From the cell containing the given text, extract its center point as [X, Y] coordinate. 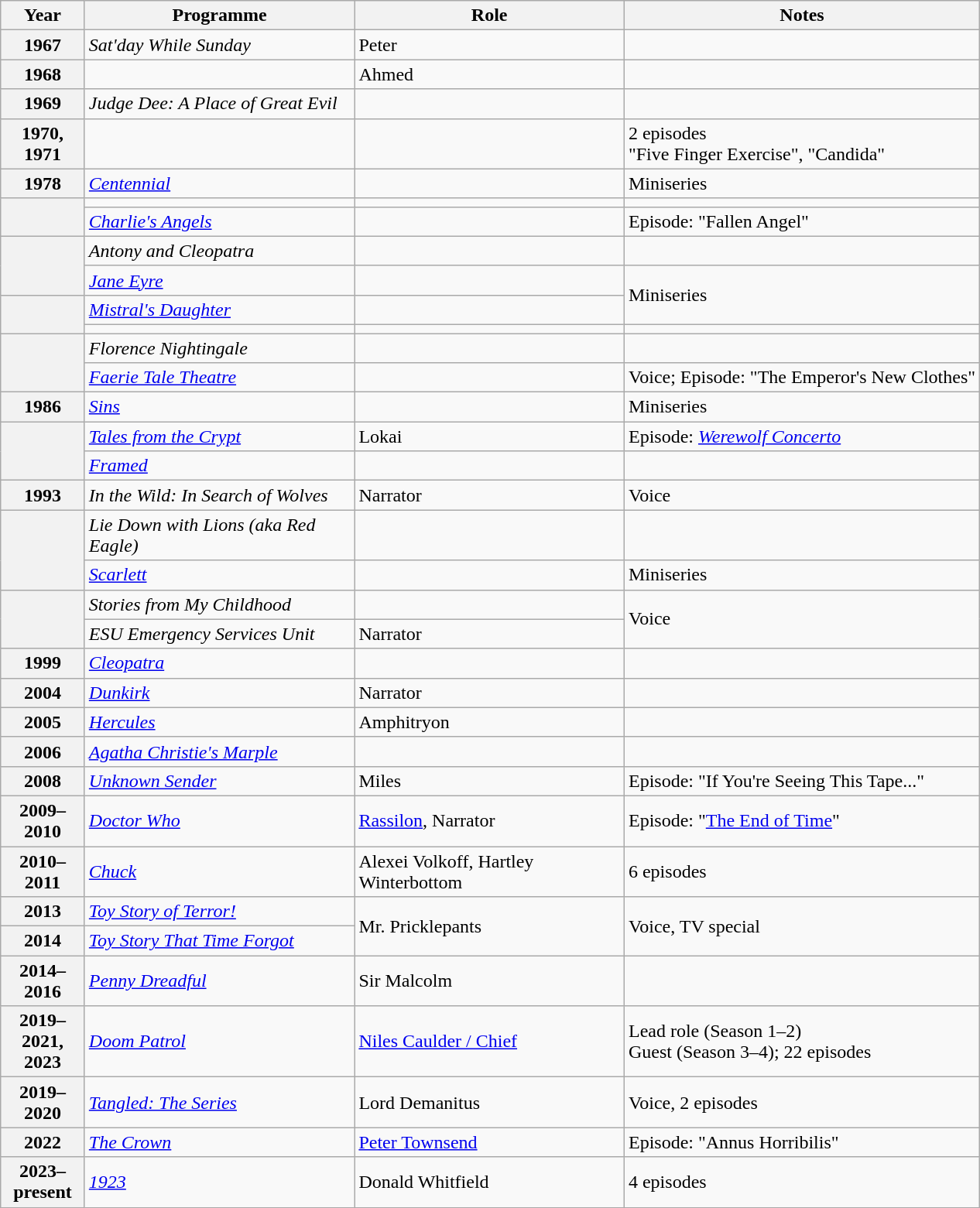
2013 [43, 912]
Voice, 2 episodes [802, 1102]
Lead role (Season 1–2)Guest (Season 3–4); 22 episodes [802, 1042]
Rassilon, Narrator [489, 820]
Sins [220, 407]
2019–2021, 2023 [43, 1042]
1999 [43, 663]
Doom Patrol [220, 1042]
2004 [43, 693]
In the Wild: In Search of Wolves [220, 495]
2006 [43, 751]
Agatha Christie's Marple [220, 751]
Episode: "The End of Time" [802, 820]
Amphitryon [489, 722]
Judge Dee: A Place of Great Evil [220, 104]
1968 [43, 74]
Faerie Tale Theatre [220, 378]
1969 [43, 104]
Doctor Who [220, 820]
ESU Emergency Services Unit [220, 634]
Chuck [220, 871]
Peter Townsend [489, 1142]
Mr. Pricklepants [489, 926]
Lokai [489, 436]
4 episodes [802, 1182]
2023–present [43, 1182]
1967 [43, 45]
Sat'day While Sunday [220, 45]
Episode: "Fallen Angel" [802, 221]
1970, 1971 [43, 144]
Episode: "If You're Seeing This Tape..." [802, 781]
1993 [43, 495]
Scarlett [220, 575]
Cleopatra [220, 663]
Donald Whitfield [489, 1182]
1923 [220, 1182]
2010–2011 [43, 871]
2019–2020 [43, 1102]
1986 [43, 407]
Centennial [220, 183]
2014 [43, 941]
Ahmed [489, 74]
Toy Story That Time Forgot [220, 941]
Mistral's Daughter [220, 310]
Peter [489, 45]
2008 [43, 781]
2 episodes"Five Finger Exercise", "Candida" [802, 144]
Episode: Werewolf Concerto [802, 436]
2005 [43, 722]
Jane Eyre [220, 280]
Framed [220, 466]
Charlie's Angels [220, 221]
2014–2016 [43, 981]
Niles Caulder / Chief [489, 1042]
Stories from My Childhood [220, 604]
Programme [220, 15]
Penny Dreadful [220, 981]
Year [43, 15]
Voice, TV special [802, 926]
Sir Malcolm [489, 981]
Voice; Episode: "The Emperor's New Clothes" [802, 378]
2022 [43, 1142]
Lie Down with Lions (aka Red Eagle) [220, 536]
Role [489, 15]
Florence Nightingale [220, 347]
Episode: "Annus Horribilis" [802, 1142]
2009–2010 [43, 820]
1978 [43, 183]
Dunkirk [220, 693]
Hercules [220, 722]
6 episodes [802, 871]
Notes [802, 15]
Miles [489, 781]
Antony and Cleopatra [220, 251]
The Crown [220, 1142]
Alexei Volkoff, Hartley Winterbottom [489, 871]
Tales from the Crypt [220, 436]
Unknown Sender [220, 781]
Tangled: The Series [220, 1102]
Lord Demanitus [489, 1102]
Toy Story of Terror! [220, 912]
